Output the [x, y] coordinate of the center of the cell containing the given text.  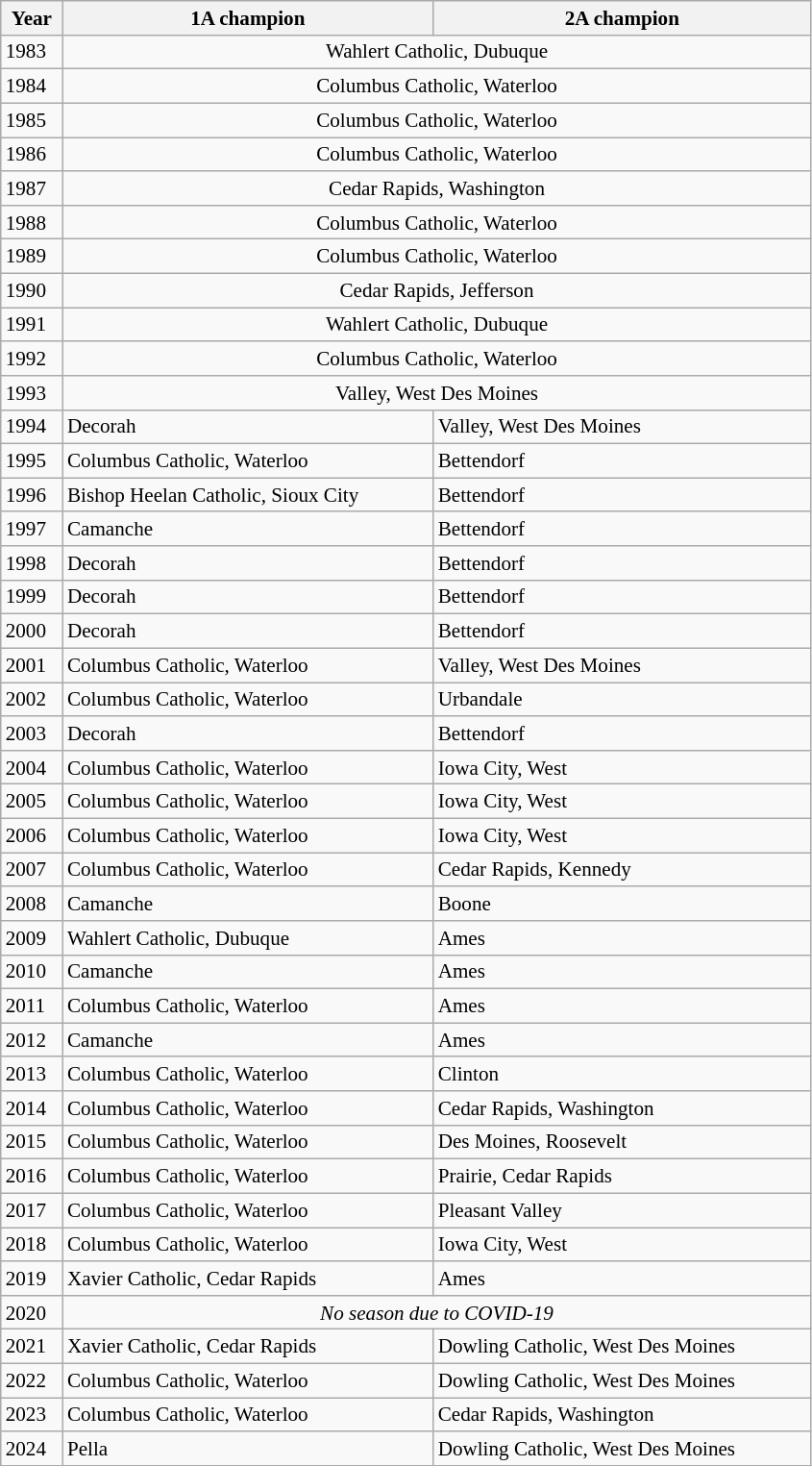
Urbandale [623, 700]
1987 [32, 188]
Year [32, 17]
Pella [248, 1448]
Clinton [623, 1073]
2024 [32, 1448]
Cedar Rapids, Jefferson [436, 290]
2022 [32, 1380]
1988 [32, 221]
2007 [32, 869]
1998 [32, 563]
2005 [32, 802]
1992 [32, 358]
2008 [32, 904]
1993 [32, 392]
Cedar Rapids, Kennedy [623, 869]
1990 [32, 290]
1986 [32, 154]
2019 [32, 1279]
2015 [32, 1142]
2003 [32, 733]
Pleasant Valley [623, 1209]
2023 [32, 1415]
Boone [623, 904]
1983 [32, 52]
2012 [32, 1040]
2002 [32, 700]
Des Moines, Roosevelt [623, 1142]
Bishop Heelan Catholic, Sioux City [248, 494]
2A champion [623, 17]
2014 [32, 1107]
2000 [32, 631]
2004 [32, 767]
2010 [32, 971]
2011 [32, 1006]
1999 [32, 596]
Prairie, Cedar Rapids [623, 1177]
1997 [32, 529]
1984 [32, 87]
2020 [32, 1311]
2006 [32, 834]
2017 [32, 1209]
1995 [32, 461]
1A champion [248, 17]
No season due to COVID-19 [436, 1311]
1991 [32, 325]
1994 [32, 427]
2018 [32, 1244]
2001 [32, 665]
2016 [32, 1177]
2021 [32, 1346]
1996 [32, 494]
1985 [32, 119]
2009 [32, 938]
1989 [32, 256]
2013 [32, 1073]
